Capture the cell that displays the provided text and extract its (X, Y) central coordinate. 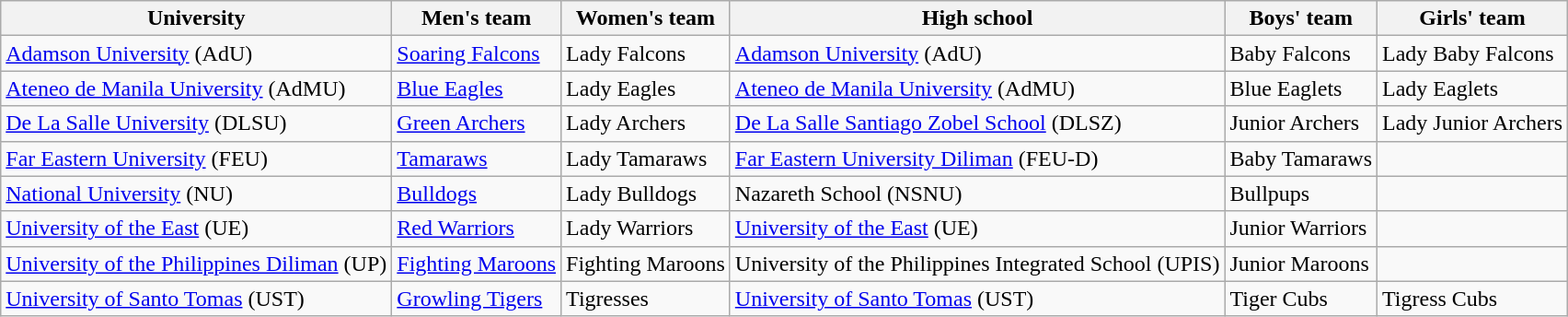
High school (977, 18)
University of the Philippines Diliman (UP) (197, 264)
University (197, 18)
Men's team (477, 18)
Boys' team (1301, 18)
Growling Tigers (477, 299)
Nazareth School (NSNU) (977, 194)
Junior Maroons (1301, 264)
Tigresses (646, 299)
Tiger Cubs (1301, 299)
National University (NU) (197, 194)
De La Salle University (DLSU) (197, 123)
Lady Eagles (646, 88)
Lady Tamaraws (646, 158)
Lady Bulldogs (646, 194)
Baby Falcons (1301, 53)
Baby Tamaraws (1301, 158)
Lady Baby Falcons (1472, 53)
Lady Junior Archers (1472, 123)
De La Salle Santiago Zobel School (DLSZ) (977, 123)
University of the Philippines Integrated School (UPIS) (977, 264)
Red Warriors (477, 229)
Bulldogs (477, 194)
Tamaraws (477, 158)
Lady Archers (646, 123)
Green Archers (477, 123)
Blue Eaglets (1301, 88)
Junior Warriors (1301, 229)
Lady Eaglets (1472, 88)
Bullpups (1301, 194)
Girls' team (1472, 18)
Far Eastern University (FEU) (197, 158)
Junior Archers (1301, 123)
Soaring Falcons (477, 53)
Lady Falcons (646, 53)
Lady Warriors (646, 229)
Tigress Cubs (1472, 299)
Blue Eagles (477, 88)
Far Eastern University Diliman (FEU-D) (977, 158)
Women's team (646, 18)
